Determine the (X, Y) coordinate at the center of the cell enclosing the given text.  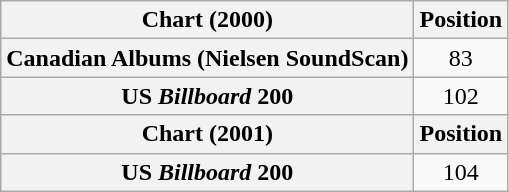
Chart (2001) (208, 134)
102 (461, 96)
Chart (2000) (208, 20)
83 (461, 58)
104 (461, 172)
Canadian Albums (Nielsen SoundScan) (208, 58)
